Capture the cell that displays the provided text and extract its [X, Y] central coordinate. 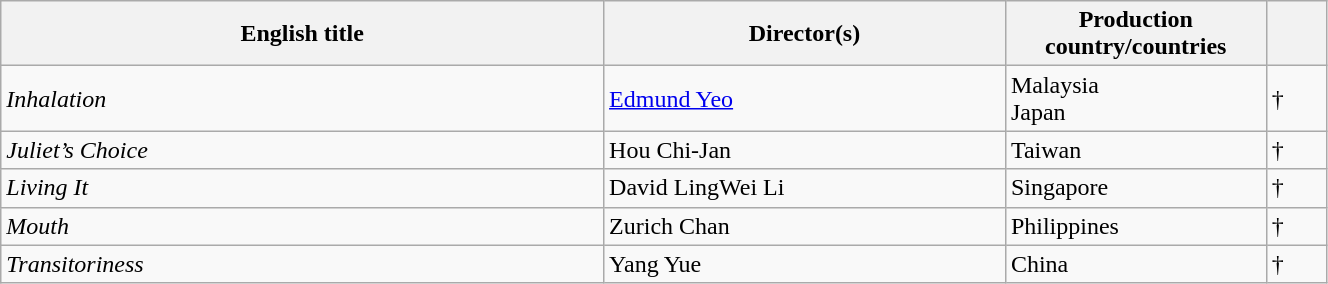
Yang Yue [805, 264]
China [1136, 264]
Director(s) [805, 34]
Juliet’s Choice [302, 150]
Hou Chi-Jan [805, 150]
David LingWei Li [805, 188]
Zurich Chan [805, 226]
Transitoriness [302, 264]
Taiwan [1136, 150]
Singapore [1136, 188]
Edmund Yeo [805, 98]
Inhalation [302, 98]
English title [302, 34]
MalaysiaJapan [1136, 98]
Mouth [302, 226]
Philippines [1136, 226]
Living It [302, 188]
Production country/countries [1136, 34]
